For the text-containing cell, return its midpoint in [X, Y] coordinate format. 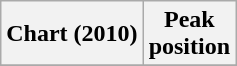
Chart (2010) [72, 34]
Peakposition [189, 34]
